Return [x, y] of the center of cell containing provided text 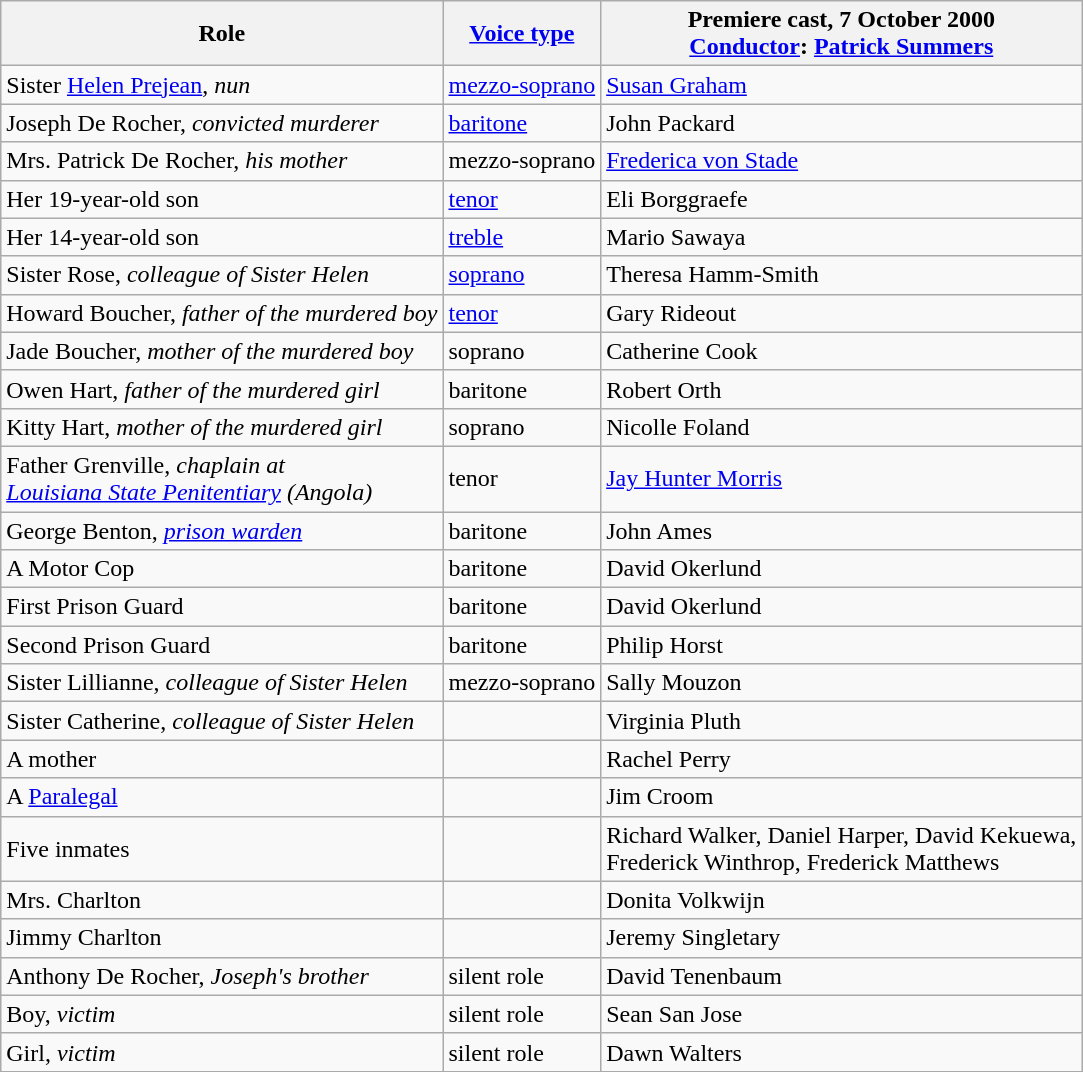
Anthony De Rocher, Joseph's brother [222, 976]
Sean San Jose [842, 1014]
Philip Horst [842, 645]
David Tenenbaum [842, 976]
A mother [222, 759]
Mrs. Charlton [222, 900]
Jay Hunter Morris [842, 478]
Voice type [522, 34]
Kitty Hart, mother of the murdered girl [222, 427]
Rachel Perry [842, 759]
Donita Volkwijn [842, 900]
Her 19-year-old son [222, 199]
A Paralegal [222, 797]
Howard Boucher, father of the murdered boy [222, 313]
Girl, victim [222, 1052]
First Prison Guard [222, 607]
Jim Croom [842, 797]
Eli Borggraefe [842, 199]
Frederica von Stade [842, 161]
Mrs. Patrick De Rocher, his mother [222, 161]
Richard Walker, Daniel Harper, David Kekuewa,Frederick Winthrop, Frederick Matthews [842, 848]
Joseph De Rocher, convicted murderer [222, 123]
Robert Orth [842, 389]
John Packard [842, 123]
John Ames [842, 531]
Virginia Pluth [842, 721]
Sister Catherine, colleague of Sister Helen [222, 721]
Dawn Walters [842, 1052]
Sister Rose, colleague of Sister Helen [222, 275]
Jade Boucher, mother of the murdered boy [222, 351]
Sister Lillianne, colleague of Sister Helen [222, 683]
Gary Rideout [842, 313]
Sister Helen Prejean, nun [222, 85]
Five inmates [222, 848]
A Motor Cop [222, 569]
Nicolle Foland [842, 427]
Jimmy Charlton [222, 938]
Mario Sawaya [842, 237]
Boy, victim [222, 1014]
Susan Graham [842, 85]
Theresa Hamm-Smith [842, 275]
Role [222, 34]
Second Prison Guard [222, 645]
treble [522, 237]
Catherine Cook [842, 351]
Sally Mouzon [842, 683]
Jeremy Singletary [842, 938]
Father Grenville, chaplain atLouisiana State Penitentiary (Angola) [222, 478]
Her 14-year-old son [222, 237]
George Benton, prison warden [222, 531]
Owen Hart, father of the murdered girl [222, 389]
Premiere cast, 7 October 2000Conductor: Patrick Summers [842, 34]
